Search for the cell housing the specified text and yield its (x, y) center coordinate. 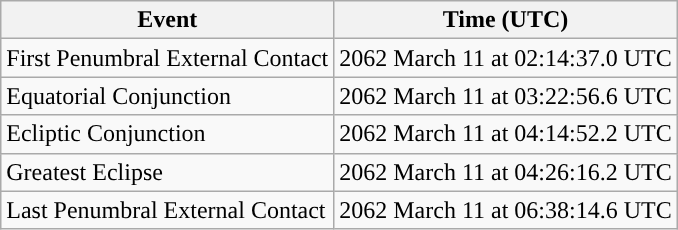
2062 March 11 at 02:14:37.0 UTC (506, 58)
2062 March 11 at 03:22:56.6 UTC (506, 96)
Last Penumbral External Contact (168, 210)
Event (168, 20)
Equatorial Conjunction (168, 96)
First Penumbral External Contact (168, 58)
Greatest Eclipse (168, 172)
Time (UTC) (506, 20)
2062 March 11 at 06:38:14.6 UTC (506, 210)
2062 March 11 at 04:14:52.2 UTC (506, 134)
Ecliptic Conjunction (168, 134)
2062 March 11 at 04:26:16.2 UTC (506, 172)
